Determine the (X, Y) coordinate at the center of the cell enclosing the given text.  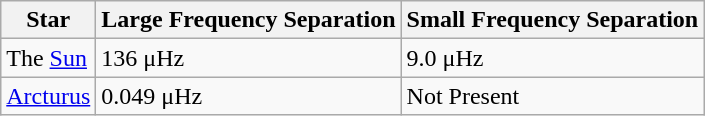
Not Present (552, 96)
Large Frequency Separation (248, 20)
9.0 μHz (552, 58)
Arcturus (48, 96)
Star (48, 20)
136 μHz (248, 58)
0.049 μHz (248, 96)
Small Frequency Separation (552, 20)
The Sun (48, 58)
